Extract the [x, y] coordinate from the center of the cell holding the provided text.  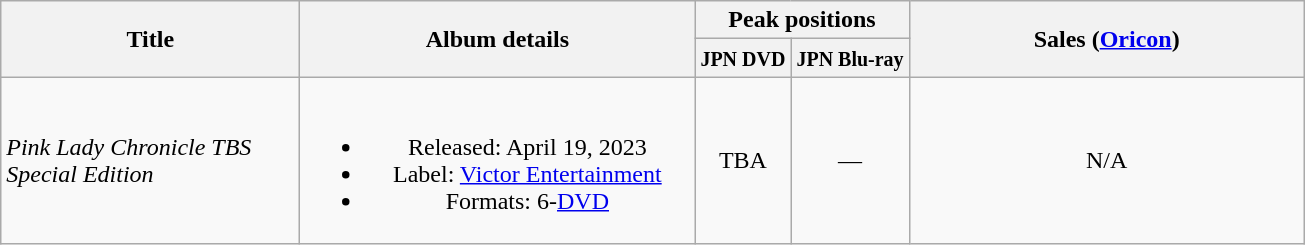
Album details [498, 39]
N/A [1106, 160]
JPN DVD [743, 58]
Title [150, 39]
Pink Lady Chronicle TBS Special Edition [150, 160]
JPN Blu-ray [850, 58]
TBA [743, 160]
Released: April 19, 2023Label: Victor EntertainmentFormats: 6-DVD [498, 160]
Peak positions [802, 20]
— [850, 160]
Sales (Oricon) [1106, 39]
